Identify which cell holds the provided text, then report its (X, Y) central coordinate. 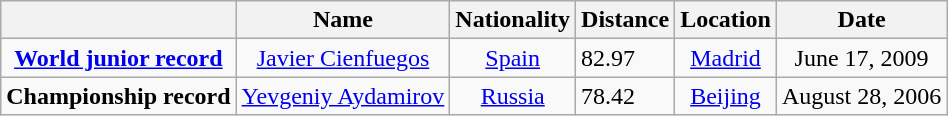
Name (343, 20)
June 17, 2009 (861, 58)
78.42 (626, 96)
Location (726, 20)
Beijing (726, 96)
August 28, 2006 (861, 96)
Spain (513, 58)
Javier Cienfuegos (343, 58)
Championship record (118, 96)
Distance (626, 20)
Nationality (513, 20)
Madrid (726, 58)
Date (861, 20)
Russia (513, 96)
82.97 (626, 58)
World junior record (118, 58)
Yevgeniy Aydamirov (343, 96)
